Detect which cell encompasses the target text, then output its [X, Y] center coordinate. 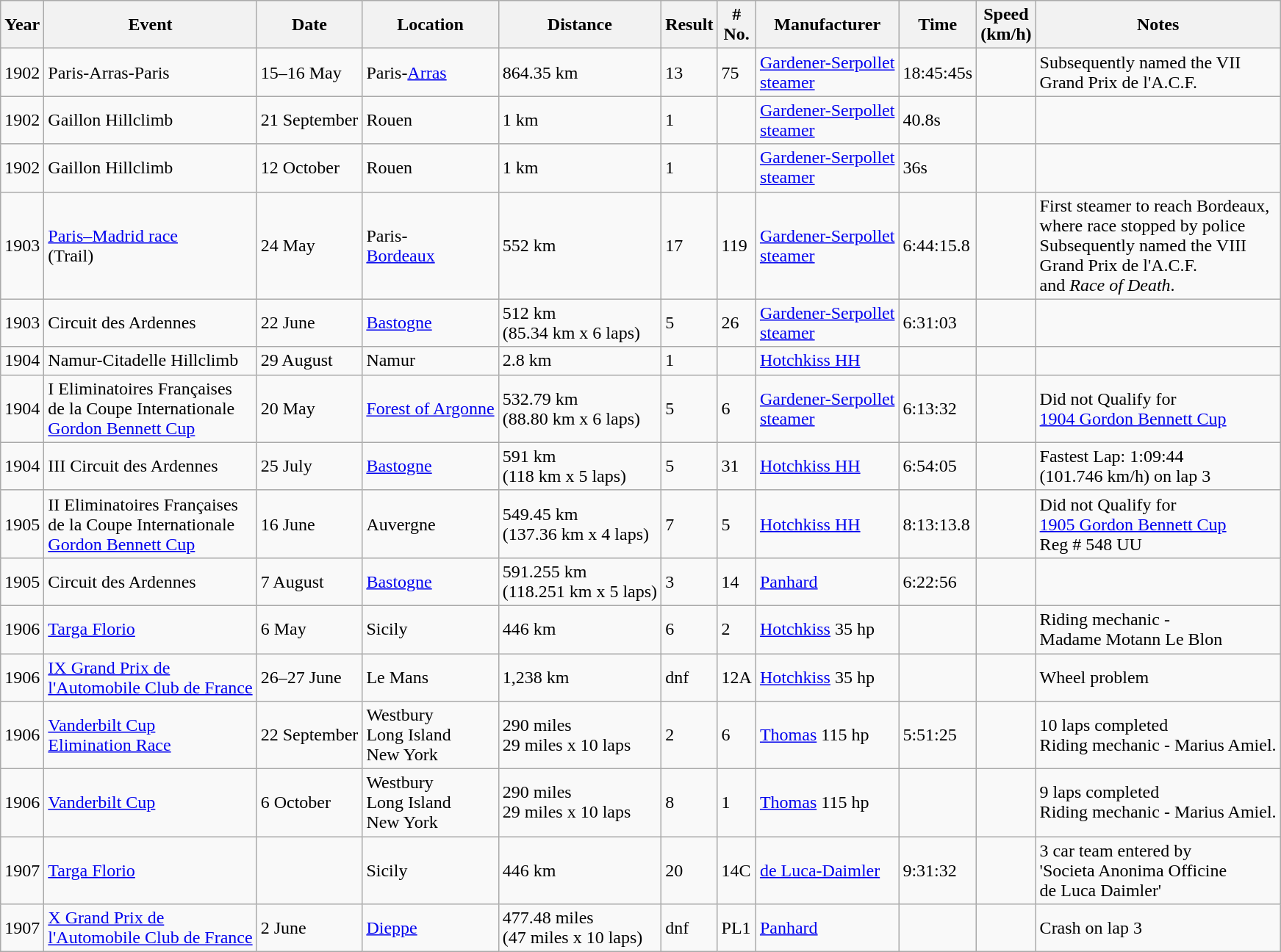
Did not Qualify for 1905 Gordon Bennett CupReg # 548 UU [1158, 524]
Distance [579, 25]
6 October [309, 803]
12 October [309, 167]
6:54:05 [938, 466]
22 June [309, 323]
15–16 May [309, 72]
9 laps completedRiding mechanic - Marius Amiel. [1158, 803]
Time [938, 25]
Namur [431, 361]
5:51:25 [938, 735]
9:31:32 [938, 870]
31 [736, 466]
18:45:45s [938, 72]
552 km [579, 245]
6:31:03 [938, 323]
Wheel problem [1158, 677]
Year [22, 25]
477.48 miles(47 miles x 10 laps) [579, 928]
#No. [736, 25]
16 June [309, 524]
Riding mechanic - Madame Motann Le Blon [1158, 629]
Speed(km/h) [1006, 25]
119 [736, 245]
26–27 June [309, 677]
8:13:13.8 [938, 524]
Crash on lap 3 [1158, 928]
PL1 [736, 928]
6:13:32 [938, 408]
22 September [309, 735]
864.35 km [579, 72]
Result [689, 25]
14C [736, 870]
I Eliminatoires Françaisesde la Coupe InternationaleGordon Bennett Cup [150, 408]
6 May [309, 629]
de Luca-Daimler [828, 870]
Vanderbilt CupElimination Race [150, 735]
13 [689, 72]
6:44:15.8 [938, 245]
II Eliminatoires Françaisesde la Coupe InternationaleGordon Bennett Cup [150, 524]
Forest of Argonne [431, 408]
29 August [309, 361]
17 [689, 245]
7 [689, 524]
20 May [309, 408]
75 [736, 72]
549.45 km (137.36 km x 4 laps) [579, 524]
X Grand Prix de l'Automobile Club de France [150, 928]
8 [689, 803]
Notes [1158, 25]
Date [309, 25]
Event [150, 25]
III Circuit des Ardennes [150, 466]
1,238 km [579, 677]
3 car team entered by 'Societa Anonima Officinede Luca Daimler' [1158, 870]
Le Mans [431, 677]
25 July [309, 466]
6:22:56 [938, 582]
Fastest Lap: 1:09:44 (101.746 km/h) on lap 3 [1158, 466]
Vanderbilt Cup [150, 803]
Location [431, 25]
2 June [309, 928]
20 [689, 870]
21 September [309, 120]
591.255 km (118.251 km x 5 laps) [579, 582]
Namur-Citadelle Hillclimb [150, 361]
Manufacturer [828, 25]
10 laps completedRiding mechanic - Marius Amiel. [1158, 735]
Paris-Arras-Paris [150, 72]
IX Grand Prix de l'Automobile Club de France [150, 677]
12A [736, 677]
3 [689, 582]
36s [938, 167]
Subsequently named the VII Grand Prix de l'A.C.F. [1158, 72]
First steamer to reach Bordeaux,where race stopped by policeSubsequently named the VIII Grand Prix de l'A.C.F. and Race of Death. [1158, 245]
512 km(85.34 km x 6 laps) [579, 323]
591 km(118 km x 5 laps) [579, 466]
Paris-Bordeaux [431, 245]
532.79 km (88.80 km x 6 laps) [579, 408]
Auvergne [431, 524]
Dieppe [431, 928]
Paris-Arras [431, 72]
2.8 km [579, 361]
7 August [309, 582]
40.8s [938, 120]
24 May [309, 245]
14 [736, 582]
Paris–Madrid race (Trail) [150, 245]
26 [736, 323]
Did not Qualify for 1904 Gordon Bennett Cup [1158, 408]
